Search for the cell housing the specified text and yield its [x, y] center coordinate. 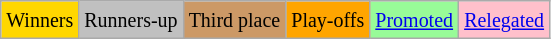
Play-offs [328, 20]
Winners [40, 20]
Third place [234, 20]
Runners-up [131, 20]
Relegated [504, 20]
Promoted [414, 20]
